Find where the given text appears and provide that cell's center as (x, y) coordinate. 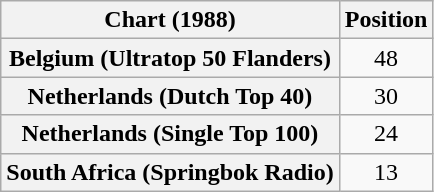
South Africa (Springbok Radio) (170, 172)
Chart (1988) (170, 20)
Belgium (Ultratop 50 Flanders) (170, 58)
Position (386, 20)
24 (386, 134)
13 (386, 172)
Netherlands (Single Top 100) (170, 134)
30 (386, 96)
48 (386, 58)
Netherlands (Dutch Top 40) (170, 96)
